Determine the (X, Y) coordinate at the center of the cell enclosing the given text.  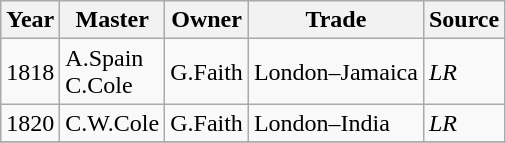
C.W.Cole (112, 123)
Source (464, 20)
Owner (207, 20)
1818 (30, 72)
A.Spain C.Cole (112, 72)
Master (112, 20)
Trade (336, 20)
1820 (30, 123)
London–India (336, 123)
Year (30, 20)
London–Jamaica (336, 72)
